Return the [x, y] coordinate for the center point of the cell that contains the specified text.  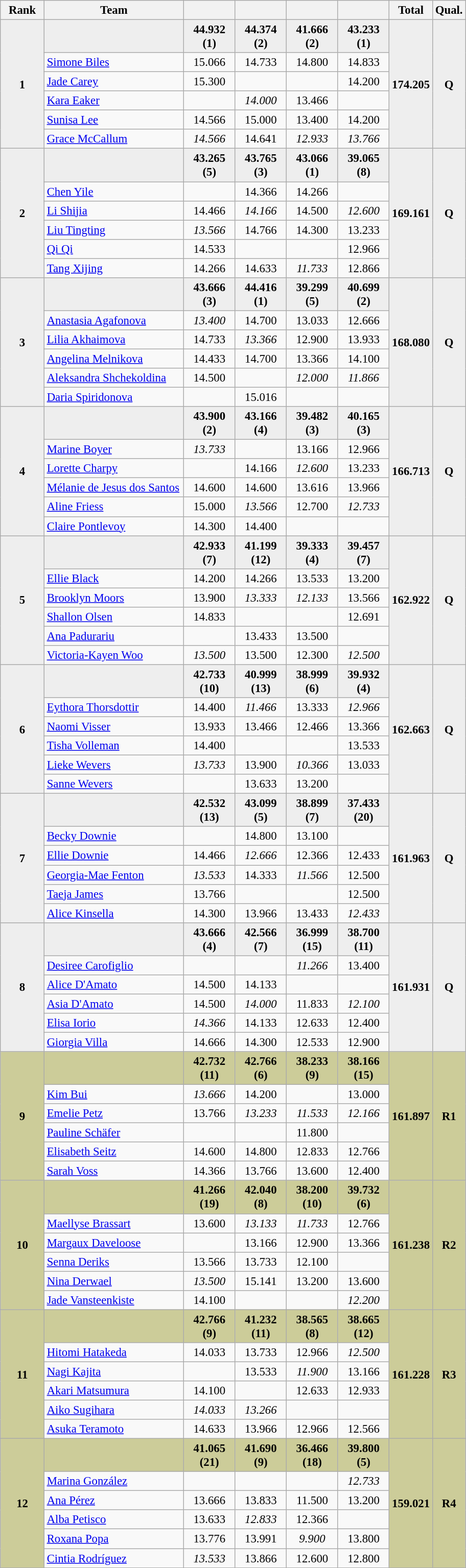
39.299 (5) [313, 294]
12.566 [364, 1429]
39.732 (6) [364, 1197]
13.833 [261, 1501]
44.416 (1) [261, 294]
Jade Vansteenkiste [113, 1300]
13.616 [313, 488]
Tang Xijing [113, 268]
43.666 (3) [209, 294]
41.199 (12) [261, 553]
Marina González [113, 1481]
42.532 (13) [209, 810]
Desiree Carofiglio [113, 965]
15.016 [261, 397]
Elisabeth Seitz [113, 1152]
161.931 [411, 987]
R3 [449, 1374]
37.433 (20) [364, 810]
168.080 [411, 342]
3 [22, 342]
R1 [449, 1116]
14.433 [209, 359]
12.533 [313, 1042]
13.266 [261, 1410]
Elisa Iorio [113, 1023]
11.466 [261, 707]
161.897 [411, 1116]
Anastasia Agafonova [113, 320]
Qual. [449, 10]
12.200 [364, 1300]
Asuka Teramoto [113, 1429]
Georgia-Mae Fenton [113, 875]
44.374 (2) [261, 37]
11.566 [313, 875]
41.690 (9) [261, 1456]
11.833 [313, 1004]
Lilia Akhaimova [113, 340]
15.066 [209, 62]
169.161 [411, 213]
Aiko Sugihara [113, 1410]
R4 [449, 1504]
12.866 [364, 268]
10.366 [313, 765]
42.733 (10) [209, 681]
12.133 [313, 598]
43.265 (5) [209, 165]
38.700 (11) [364, 939]
13.100 [313, 836]
Li Shijia [113, 210]
12.466 [313, 727]
15.300 [209, 82]
Maellyse Brassart [113, 1223]
Qi Qi [113, 249]
5 [22, 601]
9 [22, 1116]
Chen Yile [113, 192]
Naomi Visser [113, 727]
Giorgia Villa [113, 1042]
39.932 (4) [364, 681]
14.641 [261, 139]
Nagi Kajita [113, 1371]
42.933 (7) [209, 553]
159.021 [411, 1504]
Lorette Charpy [113, 468]
Mélanie de Jesus dos Santos [113, 488]
13.991 [261, 1539]
41.065 (21) [209, 1456]
38.200 (10) [313, 1197]
41.232 (11) [261, 1326]
161.228 [411, 1374]
Simone Biles [113, 62]
Sunisa Lee [113, 120]
Taeja James [113, 894]
Ellie Downie [113, 856]
11.266 [313, 965]
36.466 (18) [313, 1456]
Team [113, 10]
13.866 [261, 1558]
Eythora Thorsdottir [113, 707]
Jade Carey [113, 82]
Ellie Black [113, 578]
11.500 [313, 1501]
Rank [22, 10]
Claire Pontlevoy [113, 526]
43.900 (2) [209, 423]
14.333 [261, 875]
Pauline Schäfer [113, 1133]
12.800 [364, 1558]
39.333 (4) [313, 553]
10 [22, 1245]
42.766 (6) [261, 1068]
12.000 [313, 378]
44.932 (1) [209, 37]
43.765 (3) [261, 165]
174.205 [411, 85]
42.566 (7) [261, 939]
162.922 [411, 601]
12.300 [313, 655]
39.065 (8) [364, 165]
14.766 [261, 230]
9.900 [313, 1539]
162.663 [411, 729]
Nina Derwael [113, 1281]
11.900 [313, 1371]
11.533 [313, 1113]
39.482 (3) [313, 423]
R2 [449, 1245]
Victoria-Kayen Woo [113, 655]
6 [22, 729]
Kim Bui [113, 1095]
36.999 (15) [313, 939]
11 [22, 1374]
8 [22, 987]
Marine Boyer [113, 449]
43.666 (4) [209, 939]
12.691 [364, 617]
Aleksandra Shchekoldina [113, 378]
38.233 (9) [313, 1068]
39.800 (5) [364, 1456]
14.666 [209, 1042]
43.233 (1) [364, 37]
Margaux Daveloose [113, 1243]
38.665 (12) [364, 1326]
Akari Matsumura [113, 1391]
Alice Kinsella [113, 913]
42.040 (8) [261, 1197]
43.066 (1) [313, 165]
Becky Downie [113, 836]
40.699 (2) [364, 294]
38.899 (7) [313, 810]
7 [22, 858]
Aline Friess [113, 507]
14.533 [209, 249]
15.141 [261, 1281]
39.457 (7) [364, 553]
Ana Padurariu [113, 636]
Grace McCallum [113, 139]
161.963 [411, 858]
Liu Tingting [113, 230]
12.700 [313, 507]
Ana Pérez [113, 1501]
13.776 [209, 1539]
12 [22, 1504]
Cintia Rodríguez [113, 1558]
Shallon Olsen [113, 617]
Brooklyn Moors [113, 598]
Angelina Melnikova [113, 359]
166.713 [411, 471]
43.166 (4) [261, 423]
38.999 (6) [313, 681]
Roxana Popa [113, 1539]
Alba Petisco [113, 1519]
40.165 (3) [364, 423]
40.999 (13) [261, 681]
11.866 [364, 378]
Sarah Voss [113, 1171]
Asia D'Amato [113, 1004]
Daria Spiridonova [113, 397]
13.000 [364, 1095]
11.800 [313, 1133]
2 [22, 213]
Lieke Wevers [113, 765]
1 [22, 85]
38.166 (15) [364, 1068]
13.133 [261, 1223]
Kara Eaker [113, 101]
Sanne Wevers [113, 784]
43.099 (5) [261, 810]
Emelie Petz [113, 1113]
Senna Deriks [113, 1262]
Total [411, 10]
38.565 (8) [313, 1326]
Alice D'Amato [113, 985]
41.666 (2) [313, 37]
42.766 (9) [209, 1326]
161.238 [411, 1245]
Tisha Volleman [113, 746]
12.166 [364, 1113]
13.800 [364, 1539]
Hitomi Hatakeda [113, 1352]
41.266 (19) [209, 1197]
42.732 (11) [209, 1068]
4 [22, 471]
